Identify which cell holds the provided text, then report its (x, y) central coordinate. 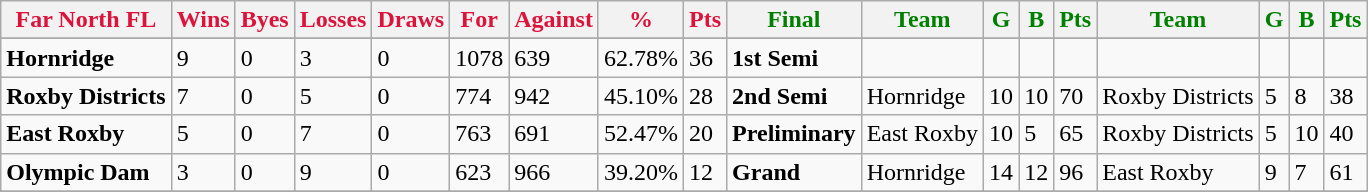
Far North FL (86, 20)
36 (706, 58)
Grand (794, 172)
20 (706, 134)
691 (554, 134)
40 (1346, 134)
2nd Semi (794, 96)
942 (554, 96)
763 (480, 134)
96 (1076, 172)
39.20% (640, 172)
14 (1002, 172)
Final (794, 20)
61 (1346, 172)
966 (554, 172)
639 (554, 58)
Byes (264, 20)
65 (1076, 134)
623 (480, 172)
1st Semi (794, 58)
Draws (411, 20)
28 (706, 96)
52.47% (640, 134)
Losses (333, 20)
Olympic Dam (86, 172)
1078 (480, 58)
62.78% (640, 58)
38 (1346, 96)
% (640, 20)
774 (480, 96)
Preliminary (794, 134)
Against (554, 20)
45.10% (640, 96)
8 (1306, 96)
Wins (203, 20)
70 (1076, 96)
For (480, 20)
